Return the (x, y) coordinate for the center point of the cell that contains the specified text.  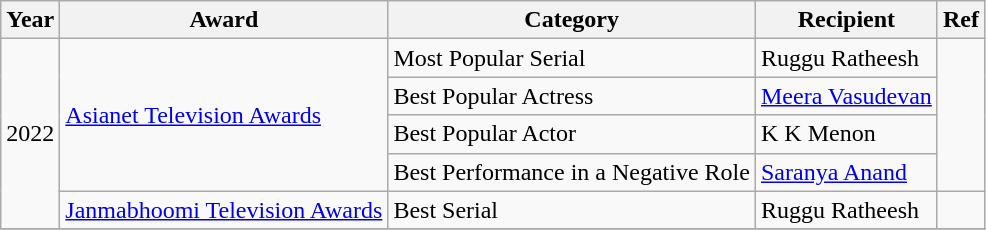
Recipient (846, 20)
Year (30, 20)
Best Serial (572, 210)
Janmabhoomi Television Awards (224, 210)
Most Popular Serial (572, 58)
Best Popular Actor (572, 134)
Best Performance in a Negative Role (572, 172)
Best Popular Actress (572, 96)
Category (572, 20)
2022 (30, 134)
Meera Vasudevan (846, 96)
Ref (960, 20)
Award (224, 20)
Asianet Television Awards (224, 115)
Saranya Anand (846, 172)
K K Menon (846, 134)
